Identify which cell holds the provided text, then report its [X, Y] central coordinate. 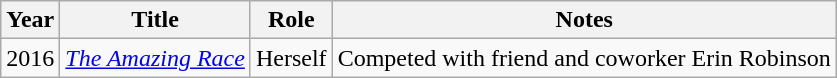
Competed with friend and coworker Erin Robinson [584, 58]
2016 [30, 58]
Herself [291, 58]
Notes [584, 20]
Title [156, 20]
The Amazing Race [156, 58]
Year [30, 20]
Role [291, 20]
